Find where the given text appears and provide that cell's center as [X, Y] coordinate. 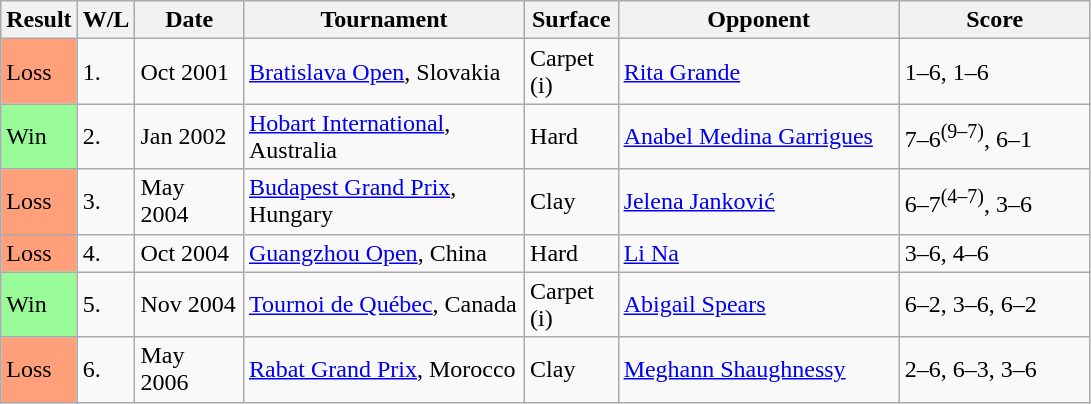
Anabel Medina Garrigues [758, 136]
6. [106, 370]
1–6, 1–6 [994, 72]
3. [106, 202]
W/L [106, 20]
1. [106, 72]
Surface [572, 20]
Oct 2001 [190, 72]
Hobart International, Australia [384, 136]
Jan 2002 [190, 136]
6–2, 3–6, 6–2 [994, 304]
2–6, 6–3, 3–6 [994, 370]
Date [190, 20]
Abigail Spears [758, 304]
6–7(4–7), 3–6 [994, 202]
Jelena Janković [758, 202]
Budapest Grand Prix, Hungary [384, 202]
Bratislava Open, Slovakia [384, 72]
May 2004 [190, 202]
Opponent [758, 20]
Guangzhou Open, China [384, 253]
2. [106, 136]
5. [106, 304]
3–6, 4–6 [994, 253]
May 2006 [190, 370]
Oct 2004 [190, 253]
Tournoi de Québec, Canada [384, 304]
Meghann Shaughnessy [758, 370]
Result [39, 20]
7–6(9–7), 6–1 [994, 136]
Score [994, 20]
Nov 2004 [190, 304]
Tournament [384, 20]
4. [106, 253]
Li Na [758, 253]
Rita Grande [758, 72]
Rabat Grand Prix, Morocco [384, 370]
